From the cell containing the given text, extract its center point as [X, Y] coordinate. 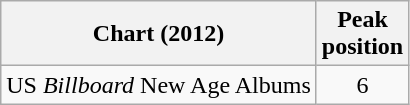
Peakposition [362, 34]
US Billboard New Age Albums [159, 85]
Chart (2012) [159, 34]
6 [362, 85]
